Locate the cell with the specified text and output its [x, y] center coordinate. 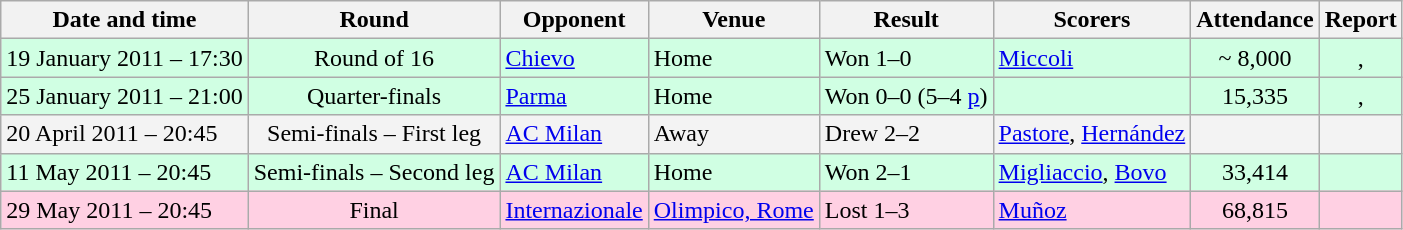
15,335 [1255, 96]
Quarter-finals [374, 96]
Olimpico, Rome [734, 210]
25 January 2011 – 21:00 [124, 96]
Pastore, Hernández [1092, 134]
Parma [574, 96]
Migliaccio, Bovo [1092, 172]
Date and time [124, 20]
~ 8,000 [1255, 58]
Attendance [1255, 20]
Muñoz [1092, 210]
Opponent [574, 20]
Semi-finals – Second leg [374, 172]
20 April 2011 – 20:45 [124, 134]
33,414 [1255, 172]
Round of 16 [374, 58]
Chievo [574, 58]
Semi-finals – First leg [374, 134]
Miccoli [1092, 58]
Round [374, 20]
68,815 [1255, 210]
Lost 1–3 [906, 210]
Away [734, 134]
Venue [734, 20]
Final [374, 210]
19 January 2011 – 17:30 [124, 58]
Won 2–1 [906, 172]
Drew 2–2 [906, 134]
Won 1–0 [906, 58]
Internazionale [574, 210]
11 May 2011 – 20:45 [124, 172]
Report [1360, 20]
Won 0–0 (5–4 p) [906, 96]
Scorers [1092, 20]
Result [906, 20]
29 May 2011 – 20:45 [124, 210]
